Search for the cell housing the specified text and yield its (x, y) center coordinate. 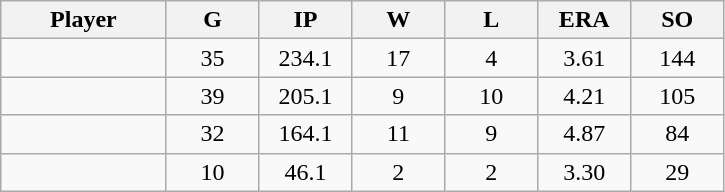
ERA (584, 20)
17 (398, 58)
SO (678, 20)
35 (212, 58)
234.1 (306, 58)
11 (398, 134)
Player (84, 20)
164.1 (306, 134)
3.30 (584, 172)
3.61 (584, 58)
L (492, 20)
144 (678, 58)
39 (212, 96)
32 (212, 134)
G (212, 20)
4 (492, 58)
W (398, 20)
IP (306, 20)
84 (678, 134)
29 (678, 172)
4.21 (584, 96)
205.1 (306, 96)
105 (678, 96)
46.1 (306, 172)
4.87 (584, 134)
